Scan for the cell matching the given text and deliver its (X, Y) coordinate at center. 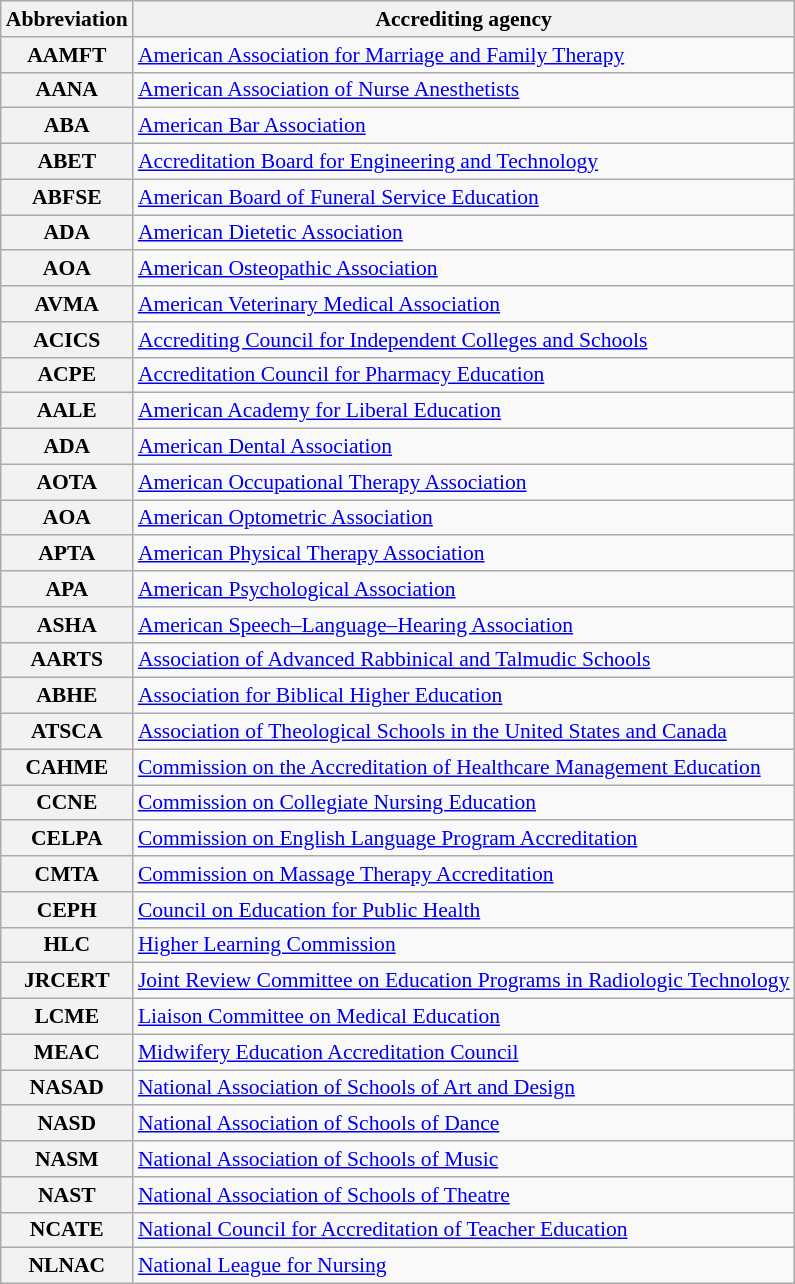
National Association of Schools of Theatre (464, 1195)
JRCERT (67, 981)
Joint Review Committee on Education Programs in Radiologic Technology (464, 981)
APTA (67, 554)
NASAD (67, 1088)
American Dietetic Association (464, 233)
NASM (67, 1159)
Accrediting agency (464, 19)
AOTA (67, 482)
ACICS (67, 340)
Higher Learning Commission (464, 945)
NAST (67, 1195)
Midwifery Education Accreditation Council (464, 1052)
American Occupational Therapy Association (464, 482)
Commission on Massage Therapy Accreditation (464, 874)
Association for Biblical Higher Education (464, 696)
American Dental Association (464, 447)
Abbreviation (67, 19)
NCATE (67, 1230)
LCME (67, 1017)
American Association for Marriage and Family Therapy (464, 55)
American Physical Therapy Association (464, 554)
NLNAC (67, 1266)
American Optometric Association (464, 518)
American Speech–Language–Hearing Association (464, 625)
ABFSE (67, 197)
AAMFT (67, 55)
CMTA (67, 874)
American Psychological Association (464, 589)
National League for Nursing (464, 1266)
ACPE (67, 375)
AANA (67, 90)
Liaison Committee on Medical Education (464, 1017)
AARTS (67, 660)
Accreditation Board for Engineering and Technology (464, 162)
American Osteopathic Association (464, 269)
Commission on English Language Program Accreditation (464, 839)
National Association of Schools of Art and Design (464, 1088)
National Association of Schools of Music (464, 1159)
NASD (67, 1124)
ATSCA (67, 732)
American Board of Funeral Service Education (464, 197)
CAHME (67, 767)
National Council for Accreditation of Teacher Education (464, 1230)
AVMA (67, 304)
ABA (67, 126)
HLC (67, 945)
AALE (67, 411)
CEPH (67, 910)
Accrediting Council for Independent Colleges and Schools (464, 340)
ASHA (67, 625)
MEAC (67, 1052)
American Academy for Liberal Education (464, 411)
APA (67, 589)
American Bar Association (464, 126)
American Association of Nurse Anesthetists (464, 90)
American Veterinary Medical Association (464, 304)
Association of Theological Schools in the United States and Canada (464, 732)
CCNE (67, 803)
CELPA (67, 839)
Commission on the Accreditation of Healthcare Management Education (464, 767)
ABHE (67, 696)
National Association of Schools of Dance (464, 1124)
ABET (67, 162)
Accreditation Council for Pharmacy Education (464, 375)
Council on Education for Public Health (464, 910)
Association of Advanced Rabbinical and Talmudic Schools (464, 660)
Commission on Collegiate Nursing Education (464, 803)
